Output the [X, Y] coordinate of the center of the cell containing the given text.  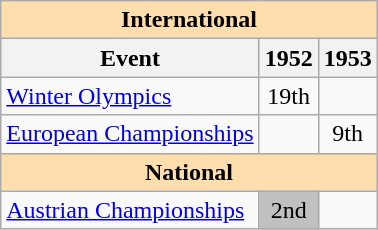
National [189, 172]
9th [348, 134]
19th [288, 96]
1953 [348, 58]
2nd [288, 210]
Winter Olympics [130, 96]
International [189, 20]
European Championships [130, 134]
Austrian Championships [130, 210]
Event [130, 58]
1952 [288, 58]
